From the cell containing the given text, extract its center point as (x, y) coordinate. 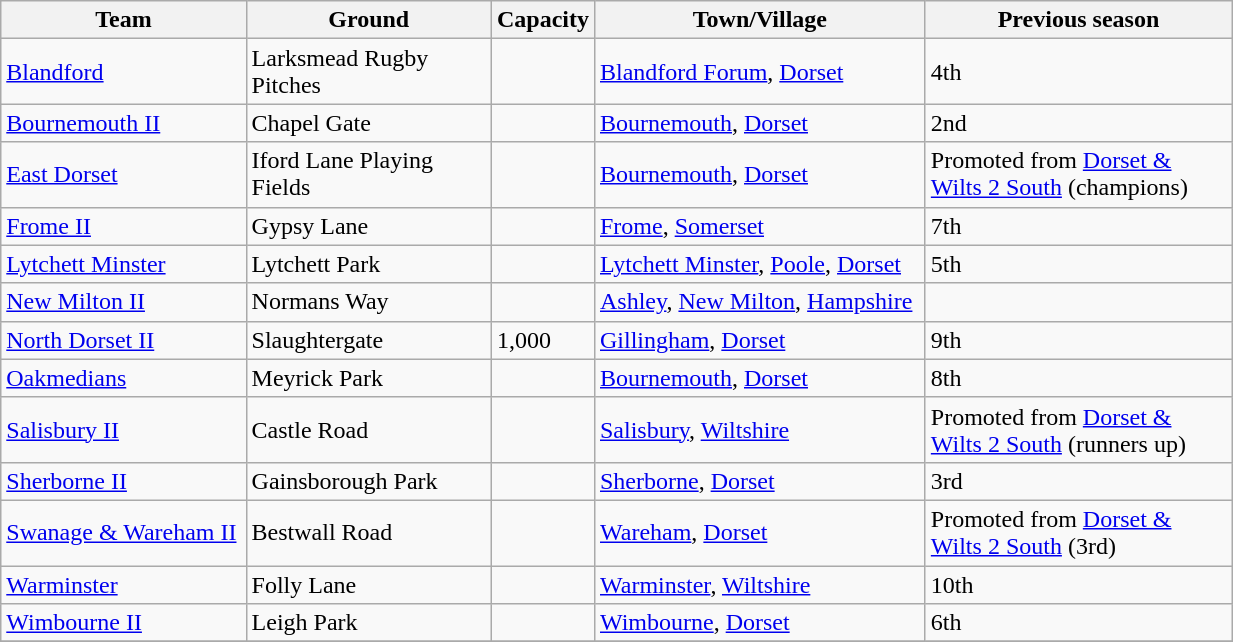
Warminster, Wiltshire (760, 585)
Meyrick Park (368, 378)
Larksmead Rugby Pitches (368, 72)
4th (1078, 72)
Sherborne, Dorset (760, 481)
Blandford (124, 72)
Frome II (124, 226)
Wareham, Dorset (760, 532)
Gillingham, Dorset (760, 340)
Wimbourne, Dorset (760, 623)
Town/Village (760, 20)
Leigh Park (368, 623)
Promoted from Dorset & Wilts 2 South (champions) (1078, 174)
10th (1078, 585)
7th (1078, 226)
Lytchett Park (368, 264)
3rd (1078, 481)
New Milton II (124, 302)
Oakmedians (124, 378)
Bestwall Road (368, 532)
Normans Way (368, 302)
Castle Road (368, 430)
Promoted from Dorset & Wilts 2 South (runners up) (1078, 430)
Folly Lane (368, 585)
Ashley, New Milton, Hampshire (760, 302)
Salisbury II (124, 430)
Warminster (124, 585)
Iford Lane Playing Fields (368, 174)
Previous season (1078, 20)
Promoted from Dorset & Wilts 2 South (3rd) (1078, 532)
1,000 (542, 340)
8th (1078, 378)
Blandford Forum, Dorset (760, 72)
9th (1078, 340)
North Dorset II (124, 340)
Ground (368, 20)
East Dorset (124, 174)
Chapel Gate (368, 123)
6th (1078, 623)
Lytchett Minster, Poole, Dorset (760, 264)
Wimbourne II (124, 623)
Slaughtergate (368, 340)
Swanage & Wareham II (124, 532)
Lytchett Minster (124, 264)
Gainsborough Park (368, 481)
5th (1078, 264)
Sherborne II (124, 481)
Capacity (542, 20)
2nd (1078, 123)
Salisbury, Wiltshire (760, 430)
Gypsy Lane (368, 226)
Team (124, 20)
Bournemouth II (124, 123)
Frome, Somerset (760, 226)
